Determine the [X, Y] coordinate at the center of the cell enclosing the given text.  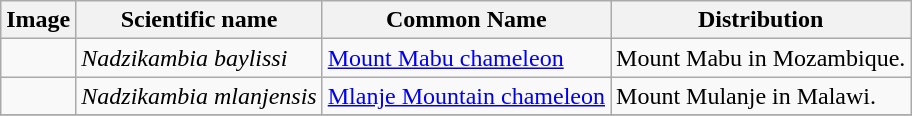
Nadzikambia baylissi [199, 58]
Mount Mabu in Mozambique. [761, 58]
Nadzikambia mlanjensis [199, 96]
Mount Mabu chameleon [466, 58]
Image [38, 20]
Distribution [761, 20]
Mount Mulanje in Malawi. [761, 96]
Common Name [466, 20]
Scientific name [199, 20]
Mlanje Mountain chameleon [466, 96]
